Find where the given text appears and provide that cell's center as [X, Y] coordinate. 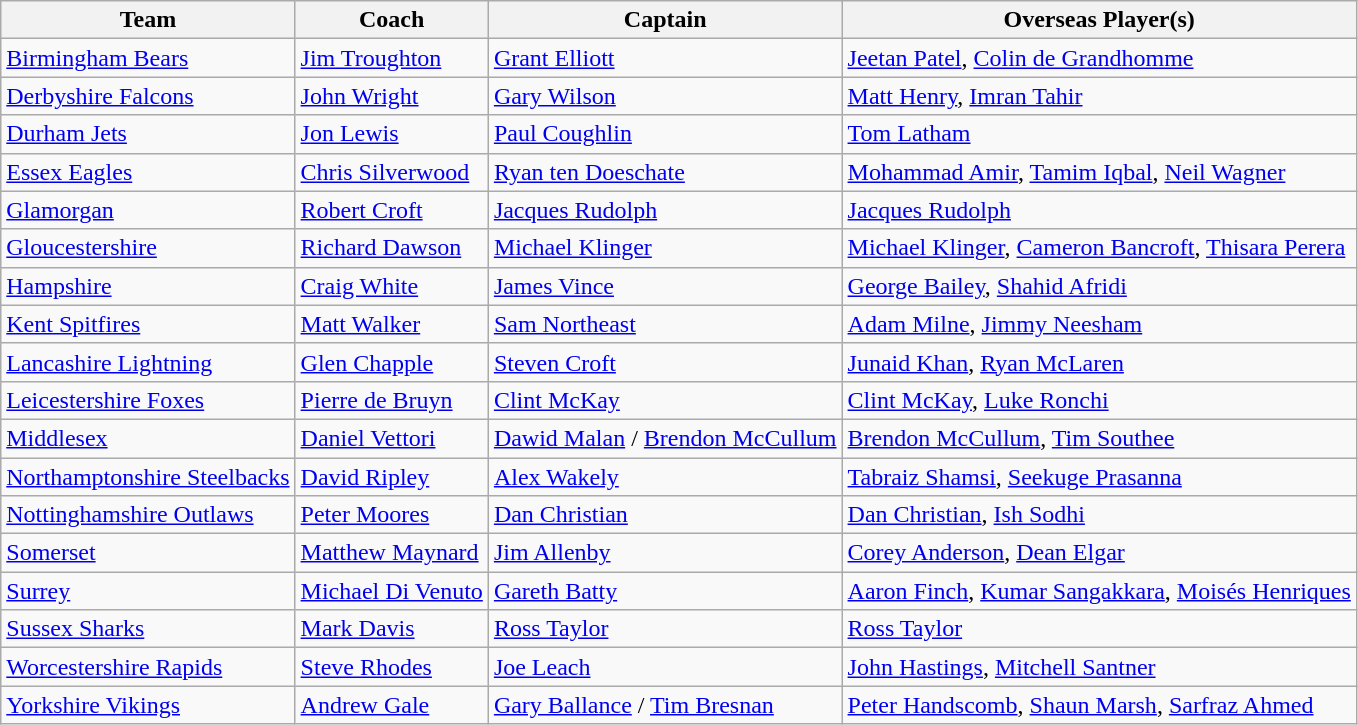
Mohammad Amir, Tamim Iqbal, Neil Wagner [1099, 172]
Clint McKay, Luke Ronchi [1099, 400]
Robert Croft [392, 210]
Sussex Sharks [148, 629]
Paul Coughlin [665, 134]
Craig White [392, 286]
Jeetan Patel, Colin de Grandhomme [1099, 58]
Surrey [148, 591]
Tom Latham [1099, 134]
David Ripley [392, 477]
Dan Christian [665, 515]
Birmingham Bears [148, 58]
Overseas Player(s) [1099, 20]
Adam Milne, Jimmy Neesham [1099, 324]
Glen Chapple [392, 362]
Lancashire Lightning [148, 362]
James Vince [665, 286]
Hampshire [148, 286]
Steven Croft [665, 362]
Yorkshire Vikings [148, 705]
Brendon McCullum, Tim Southee [1099, 438]
Somerset [148, 553]
Matt Henry, Imran Tahir [1099, 96]
Mark Davis [392, 629]
Alex Wakely [665, 477]
Peter Moores [392, 515]
George Bailey, Shahid Afridi [1099, 286]
Pierre de Bruyn [392, 400]
Jim Allenby [665, 553]
Michael Di Venuto [392, 591]
Coach [392, 20]
Matt Walker [392, 324]
Essex Eagles [148, 172]
Leicestershire Foxes [148, 400]
Sam Northeast [665, 324]
Jim Troughton [392, 58]
Daniel Vettori [392, 438]
Derbyshire Falcons [148, 96]
Middlesex [148, 438]
Dawid Malan / Brendon McCullum [665, 438]
Steve Rhodes [392, 667]
Tabraiz Shamsi, Seekuge Prasanna [1099, 477]
Grant Elliott [665, 58]
Gary Wilson [665, 96]
Captain [665, 20]
Matthew Maynard [392, 553]
Dan Christian, Ish Sodhi [1099, 515]
Gary Ballance / Tim Bresnan [665, 705]
Team [148, 20]
Chris Silverwood [392, 172]
Peter Handscomb, Shaun Marsh, Sarfraz Ahmed [1099, 705]
John Hastings, Mitchell Santner [1099, 667]
Kent Spitfires [148, 324]
Joe Leach [665, 667]
Clint McKay [665, 400]
Gloucestershire [148, 248]
Gareth Batty [665, 591]
Ryan ten Doeschate [665, 172]
Nottinghamshire Outlaws [148, 515]
John Wright [392, 96]
Durham Jets [148, 134]
Glamorgan [148, 210]
Aaron Finch, Kumar Sangakkara, Moisés Henriques [1099, 591]
Michael Klinger, Cameron Bancroft, Thisara Perera [1099, 248]
Northamptonshire Steelbacks [148, 477]
Worcestershire Rapids [148, 667]
Andrew Gale [392, 705]
Richard Dawson [392, 248]
Junaid Khan, Ryan McLaren [1099, 362]
Jon Lewis [392, 134]
Michael Klinger [665, 248]
Corey Anderson, Dean Elgar [1099, 553]
